Return (X, Y) of the center of cell containing provided text 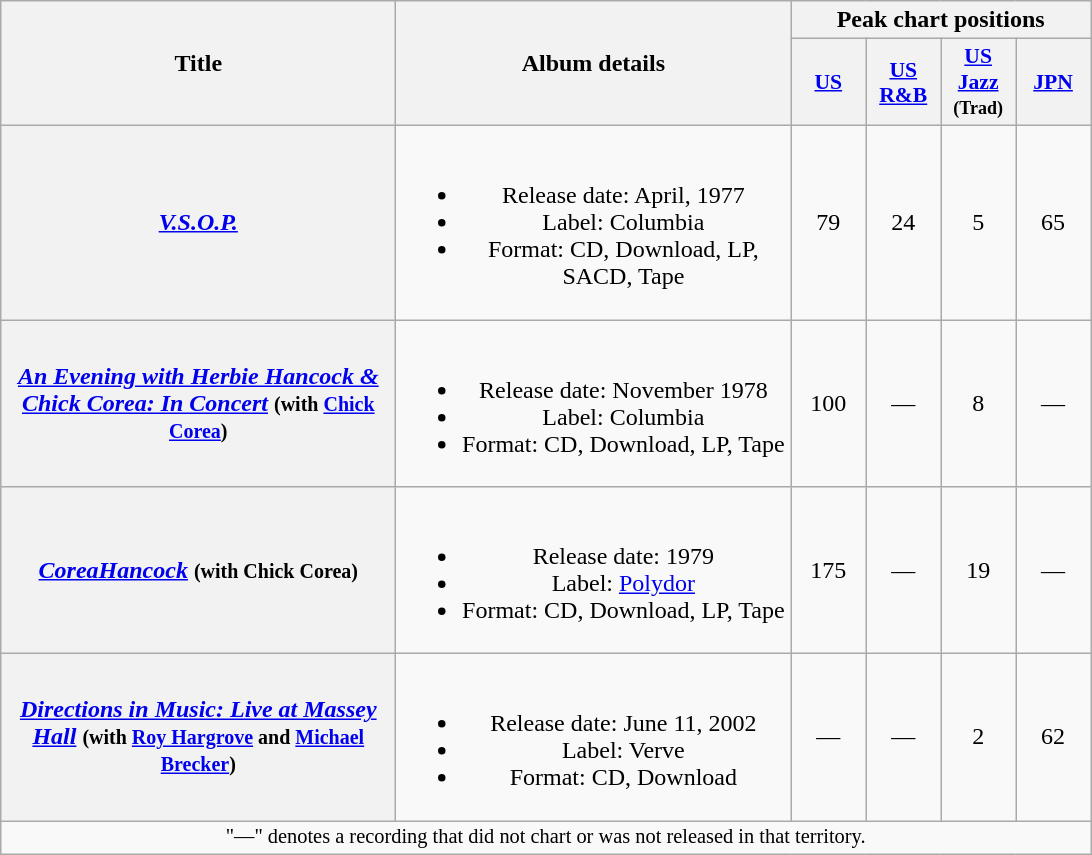
100 (828, 404)
US R&B (904, 82)
US Jazz(Trad) (978, 82)
Directions in Music: Live at Massey Hall (with Roy Hargrove and Michael Brecker) (198, 738)
Release date: June 11, 2002Label: VerveFormat: CD, Download (594, 738)
Peak chart positions (941, 20)
JPN (1054, 82)
US (828, 82)
Release date: November 1978Label: ColumbiaFormat: CD, Download, LP, Tape (594, 404)
175 (828, 570)
V.S.O.P. (198, 222)
24 (904, 222)
5 (978, 222)
79 (828, 222)
62 (1054, 738)
19 (978, 570)
CoreaHancock (with Chick Corea) (198, 570)
2 (978, 738)
An Evening with Herbie Hancock & Chick Corea: In Concert (with Chick Corea) (198, 404)
Album details (594, 64)
Release date: 1979Label: PolydorFormat: CD, Download, LP, Tape (594, 570)
Release date: April, 1977Label: ColumbiaFormat: CD, Download, LP, SACD, Tape (594, 222)
"—" denotes a recording that did not chart or was not released in that territory. (546, 838)
8 (978, 404)
Title (198, 64)
65 (1054, 222)
